Search for the cell housing the specified text and yield its [X, Y] center coordinate. 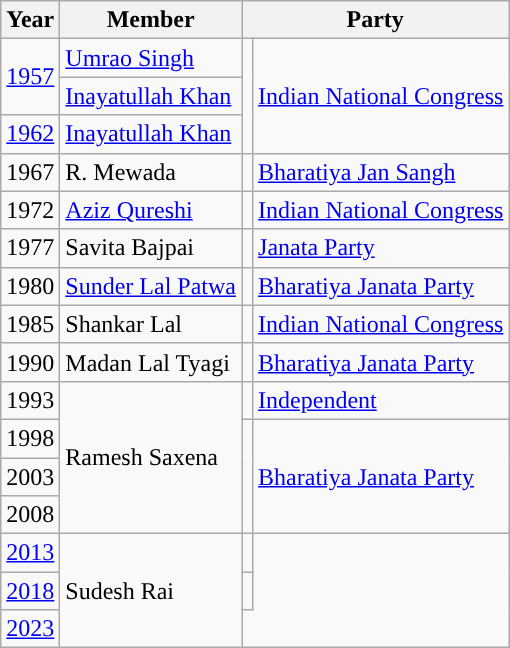
2018 [30, 591]
2003 [30, 477]
Sunder Lal Patwa [151, 286]
1985 [30, 324]
1962 [30, 134]
1980 [30, 286]
Year [30, 20]
Independent [381, 400]
Aziz Qureshi [151, 210]
Shankar Lal [151, 324]
Savita Bajpai [151, 248]
Ramesh Saxena [151, 457]
1998 [30, 438]
2013 [30, 553]
Janata Party [381, 248]
1990 [30, 362]
1993 [30, 400]
Madan Lal Tyagi [151, 362]
1967 [30, 172]
1957 [30, 77]
1977 [30, 248]
Bharatiya Jan Sangh [381, 172]
R. Mewada [151, 172]
1972 [30, 210]
Member [151, 20]
2023 [30, 629]
Umrao Singh [151, 58]
2008 [30, 515]
Party [376, 20]
Sudesh Rai [151, 591]
